Identify which cell holds the provided text, then report its [X, Y] central coordinate. 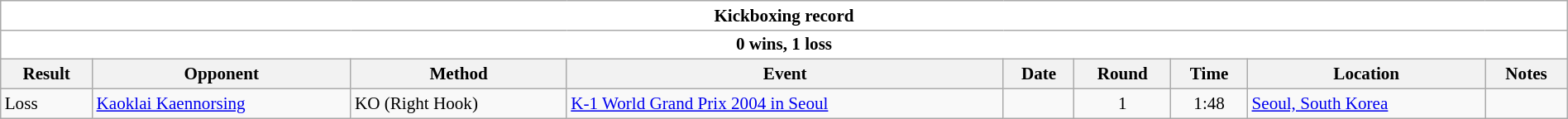
K-1 World Grand Prix 2004 in Seoul [785, 102]
KO (Right Hook) [458, 102]
Result [46, 74]
Kaoklai Kaennorsing [222, 102]
Method [458, 74]
Event [785, 74]
Time [1209, 74]
1 [1123, 102]
Kickboxing record [784, 15]
Loss [46, 102]
Date [1039, 74]
1:48 [1209, 102]
Notes [1527, 74]
Location [1366, 74]
Opponent [222, 74]
0 wins, 1 loss [784, 45]
Seoul, South Korea [1366, 102]
Round [1123, 74]
